Identify which cell holds the provided text, then report its (X, Y) central coordinate. 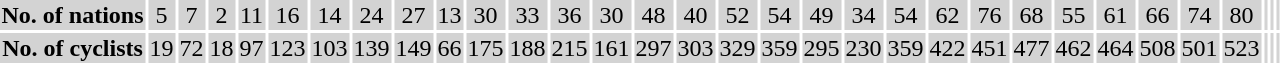
295 (822, 48)
27 (414, 15)
501 (1200, 48)
175 (486, 48)
No. of nations (72, 15)
No. of cyclists (72, 48)
123 (288, 48)
52 (738, 15)
48 (654, 15)
72 (192, 48)
80 (1242, 15)
7 (192, 15)
477 (1032, 48)
215 (570, 48)
49 (822, 15)
508 (1158, 48)
19 (162, 48)
161 (612, 48)
523 (1242, 48)
329 (738, 48)
36 (570, 15)
33 (528, 15)
464 (1116, 48)
451 (990, 48)
11 (252, 15)
230 (864, 48)
103 (330, 48)
62 (948, 15)
297 (654, 48)
34 (864, 15)
462 (1074, 48)
40 (696, 15)
74 (1200, 15)
97 (252, 48)
422 (948, 48)
18 (222, 48)
55 (1074, 15)
13 (450, 15)
2 (222, 15)
149 (414, 48)
24 (372, 15)
188 (528, 48)
68 (1032, 15)
16 (288, 15)
303 (696, 48)
139 (372, 48)
5 (162, 15)
76 (990, 15)
14 (330, 15)
61 (1116, 15)
